Detect which cell encompasses the target text, then output its [X, Y] center coordinate. 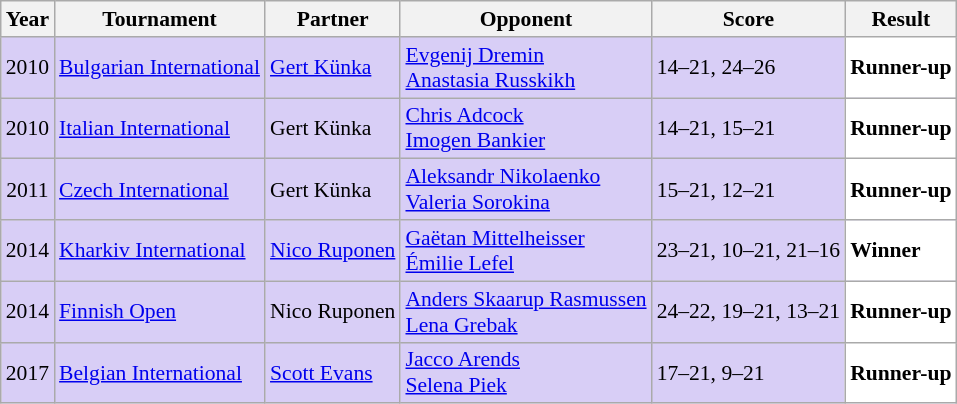
17–21, 9–21 [749, 372]
Kharkiv International [160, 250]
14–21, 24–26 [749, 68]
Scott Evans [332, 372]
Score [749, 19]
2017 [28, 372]
24–22, 19–21, 13–21 [749, 312]
Result [900, 19]
Bulgarian International [160, 68]
Tournament [160, 19]
Anders Skaarup Rasmussen Lena Grebak [526, 312]
Year [28, 19]
2011 [28, 190]
Winner [900, 250]
15–21, 12–21 [749, 190]
23–21, 10–21, 21–16 [749, 250]
Belgian International [160, 372]
Opponent [526, 19]
Gaëtan Mittelheisser Émilie Lefel [526, 250]
Italian International [160, 128]
Chris Adcock Imogen Bankier [526, 128]
Partner [332, 19]
Finnish Open [160, 312]
Jacco Arends Selena Piek [526, 372]
14–21, 15–21 [749, 128]
Aleksandr Nikolaenko Valeria Sorokina [526, 190]
Evgenij Dremin Anastasia Russkikh [526, 68]
Czech International [160, 190]
